Output the (X, Y) coordinate of the center of the cell containing the given text.  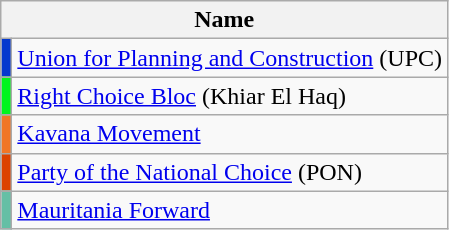
Union for Planning and Construction (UPC) (230, 58)
Name (224, 20)
Kavana Movement (230, 134)
Party of the National Choice (PON) (230, 172)
Right Choice Bloc (Khiar El Haq) (230, 96)
Mauritania Forward (230, 210)
